For the text-containing cell, return its midpoint in (x, y) coordinate format. 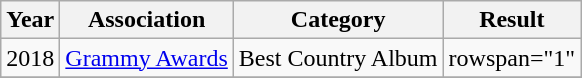
Best Country Album (338, 58)
Year (30, 20)
Grammy Awards (147, 58)
rowspan="1" (512, 58)
Category (338, 20)
2018 (30, 58)
Association (147, 20)
Result (512, 20)
